Pinpoint the cell where the given text exists, returning its (x, y) midpoint coordinate. 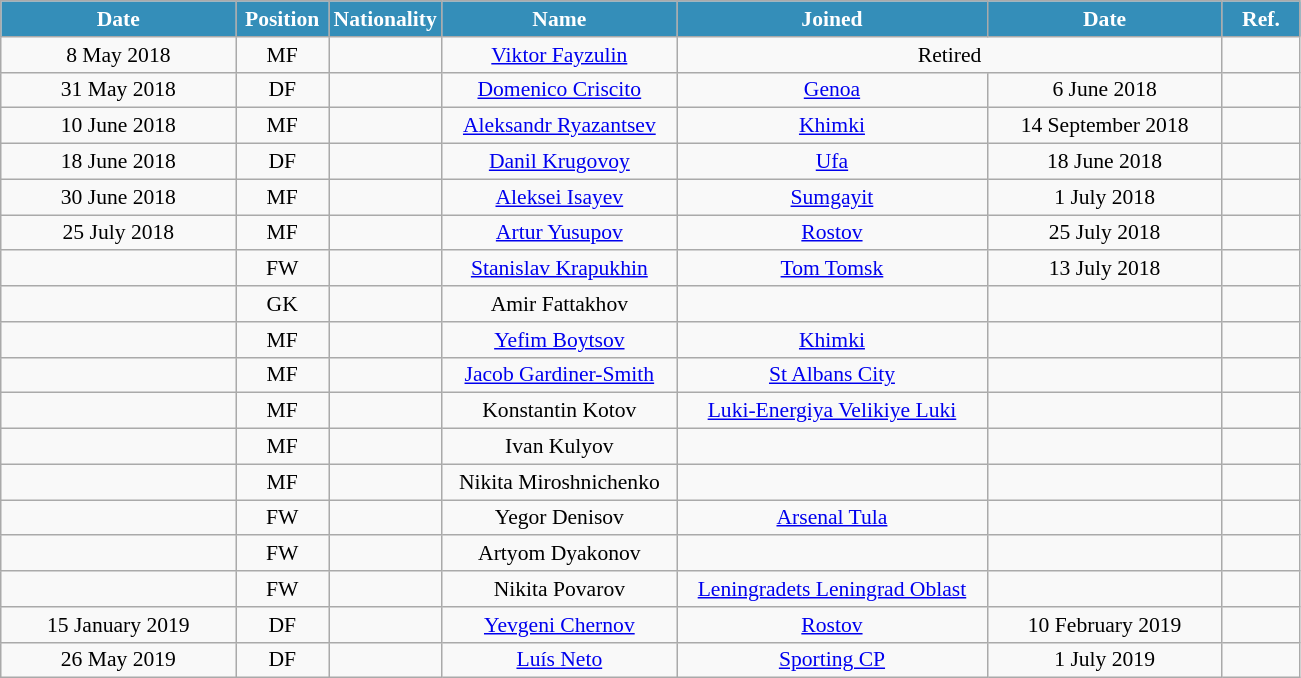
13 July 2018 (1104, 269)
St Albans City (832, 375)
31 May 2018 (118, 90)
Yefim Boytsov (560, 340)
Luís Neto (560, 660)
15 January 2019 (118, 625)
Arsenal Tula (832, 518)
Yevgeni Chernov (560, 625)
26 May 2019 (118, 660)
Ivan Kulyov (560, 447)
Aleksandr Ryazantsev (560, 126)
Joined (832, 19)
Yegor Denisov (560, 518)
GK (282, 304)
Name (560, 19)
Position (282, 19)
Jacob Gardiner-Smith (560, 375)
Nikita Miroshnichenko (560, 482)
Aleksei Isayev (560, 197)
1 July 2018 (1104, 197)
8 May 2018 (118, 55)
Nationality (384, 19)
Luki-Energiya Velikiye Luki (832, 411)
Sporting CP (832, 660)
Ufa (832, 162)
Genoa (832, 90)
Viktor Fayzulin (560, 55)
Sumgayit (832, 197)
30 June 2018 (118, 197)
Tom Tomsk (832, 269)
Amir Fattakhov (560, 304)
10 June 2018 (118, 126)
Ref. (1261, 19)
Artyom Dyakonov (560, 554)
Retired (950, 55)
10 February 2019 (1104, 625)
Leningradets Leningrad Oblast (832, 589)
Domenico Criscito (560, 90)
1 July 2019 (1104, 660)
Danil Krugovoy (560, 162)
Artur Yusupov (560, 233)
Nikita Povarov (560, 589)
Stanislav Krapukhin (560, 269)
14 September 2018 (1104, 126)
6 June 2018 (1104, 90)
Konstantin Kotov (560, 411)
